Scan for the cell matching the given text and deliver its [x, y] coordinate at center. 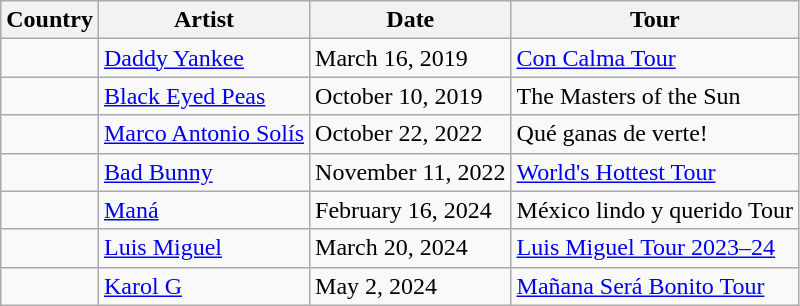
May 2, 2024 [410, 286]
March 20, 2024 [410, 248]
Country [50, 20]
Karol G [204, 286]
Bad Bunny [204, 172]
Date [410, 20]
October 22, 2022 [410, 134]
Black Eyed Peas [204, 96]
February 16, 2024 [410, 210]
Maná [204, 210]
Mañana Será Bonito Tour [655, 286]
World's Hottest Tour [655, 172]
Qué ganas de verte! [655, 134]
Marco Antonio Solís [204, 134]
Luis Miguel [204, 248]
October 10, 2019 [410, 96]
The Masters of the Sun [655, 96]
March 16, 2019 [410, 58]
Tour [655, 20]
Con Calma Tour [655, 58]
Artist [204, 20]
Luis Miguel Tour 2023–24 [655, 248]
November 11, 2022 [410, 172]
Daddy Yankee [204, 58]
México lindo y querido Tour [655, 210]
